Determine the (x, y) coordinate at the center of the cell enclosing the given text.  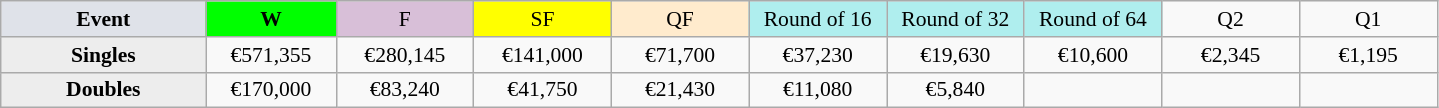
€41,750 (543, 90)
F (405, 19)
€11,080 (818, 90)
€83,240 (405, 90)
€1,195 (1368, 55)
€280,145 (405, 55)
Event (104, 19)
Round of 32 (955, 19)
Round of 16 (818, 19)
SF (543, 19)
€170,000 (271, 90)
€37,230 (818, 55)
Round of 64 (1093, 19)
€19,630 (955, 55)
€2,345 (1231, 55)
€10,600 (1093, 55)
€71,700 (680, 55)
Singles (104, 55)
Q1 (1368, 19)
€141,000 (543, 55)
€5,840 (955, 90)
€571,355 (271, 55)
Doubles (104, 90)
€21,430 (680, 90)
QF (680, 19)
Q2 (1231, 19)
W (271, 19)
